Extract the (X, Y) coordinate from the center of the cell holding the provided text.  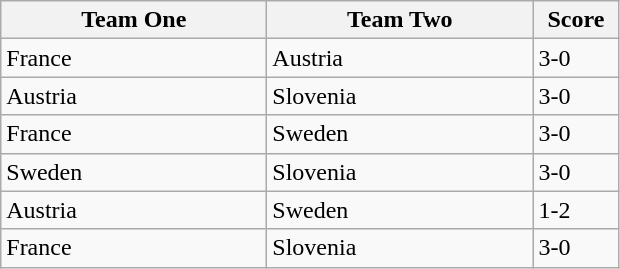
Team One (134, 20)
Score (576, 20)
Team Two (400, 20)
1-2 (576, 210)
